Provide the [x, y] coordinate of the cell's center where the given text is located.  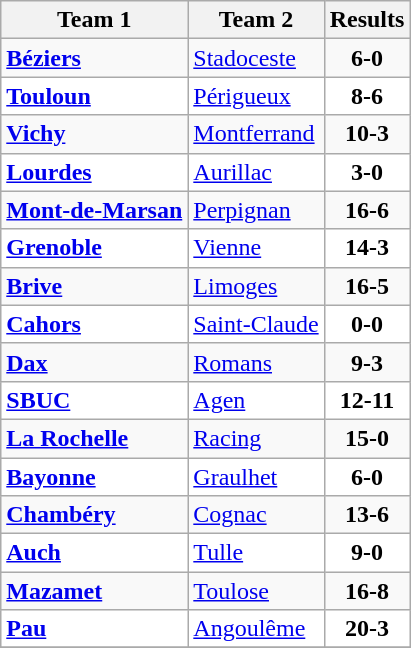
3-0 [367, 172]
Auch [94, 553]
Dax [94, 362]
Saint-Claude [256, 324]
Mont-de-Marsan [94, 210]
20-3 [367, 629]
16-8 [367, 591]
Vichy [94, 134]
Angoulême [256, 629]
Bayonne [94, 477]
Results [367, 20]
10-3 [367, 134]
13-6 [367, 515]
0-0 [367, 324]
Périgueux [256, 96]
Grenoble [94, 248]
Graulhet [256, 477]
Limoges [256, 286]
Aurillac [256, 172]
Romans [256, 362]
Toulose [256, 591]
9-0 [367, 553]
15-0 [367, 438]
Team 2 [256, 20]
Vienne [256, 248]
Cahors [94, 324]
Béziers [94, 58]
8-6 [367, 96]
Stadoceste [256, 58]
9-3 [367, 362]
Montferrand [256, 134]
La Rochelle [94, 438]
Chambéry [94, 515]
16-6 [367, 210]
Team 1 [94, 20]
Agen [256, 400]
Touloun [94, 96]
Racing [256, 438]
Lourdes [94, 172]
14-3 [367, 248]
16-5 [367, 286]
Perpignan [256, 210]
Tulle [256, 553]
Pau [94, 629]
Mazamet [94, 591]
Brive [94, 286]
SBUC [94, 400]
Cognac [256, 515]
12-11 [367, 400]
